For the text-containing cell, return its midpoint in (x, y) coordinate format. 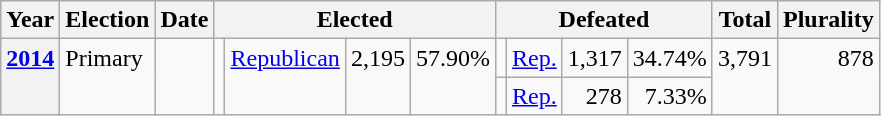
2,195 (378, 77)
2014 (30, 77)
Date (184, 20)
278 (594, 96)
Elected (355, 20)
Total (744, 20)
57.90% (452, 77)
Defeated (604, 20)
Election (108, 20)
1,317 (594, 58)
34.74% (670, 58)
878 (828, 77)
Plurality (828, 20)
Republican (285, 77)
Year (30, 20)
7.33% (670, 96)
Primary (108, 77)
3,791 (744, 77)
